Provide the [x, y] coordinate of the cell's center where the given text is located.  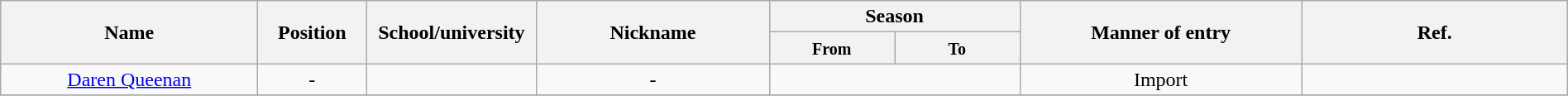
Import [1161, 79]
To [958, 48]
School/university [452, 32]
Daren Queenan [129, 79]
Position [313, 32]
Nickname [653, 32]
Manner of entry [1161, 32]
Ref. [1434, 32]
From [832, 48]
Name [129, 32]
Season [895, 17]
